Scan for the cell matching the given text and deliver its [x, y] coordinate at center. 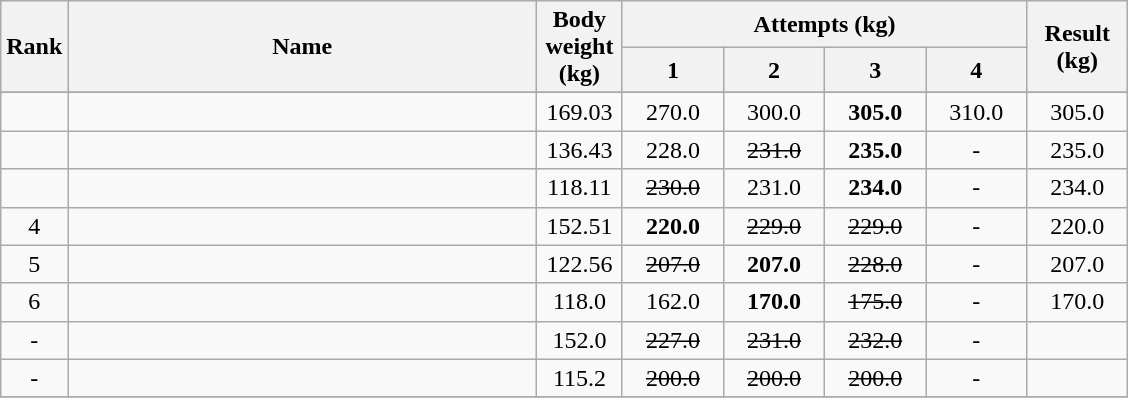
152.0 [579, 340]
232.0 [876, 340]
3 [876, 70]
Name [302, 47]
230.0 [672, 188]
310.0 [976, 112]
118.0 [579, 302]
118.11 [579, 188]
227.0 [672, 340]
Result (kg) [1078, 47]
122.56 [579, 264]
5 [34, 264]
175.0 [876, 302]
136.43 [579, 150]
300.0 [774, 112]
Body weight (kg) [579, 47]
169.03 [579, 112]
115.2 [579, 378]
Rank [34, 47]
152.51 [579, 226]
270.0 [672, 112]
6 [34, 302]
162.0 [672, 302]
2 [774, 70]
Attempts (kg) [824, 24]
1 [672, 70]
